Search for the cell housing the specified text and yield its (X, Y) center coordinate. 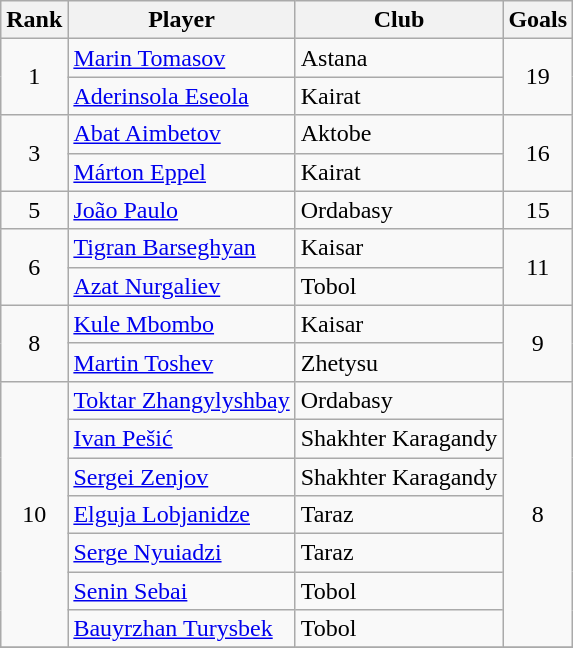
Aderinsola Eseola (182, 96)
Ivan Pešić (182, 438)
Azat Nurgaliev (182, 286)
5 (34, 210)
Abat Aimbetov (182, 134)
9 (538, 343)
Tigran Barseghyan (182, 248)
Bauyrzhan Turysbek (182, 629)
Toktar Zhangylyshbay (182, 400)
6 (34, 267)
João Paulo (182, 210)
Aktobe (399, 134)
Club (399, 20)
Astana (399, 58)
Serge Nyuiadzi (182, 553)
Márton Eppel (182, 172)
Kule Mbombo (182, 324)
3 (34, 153)
19 (538, 77)
Marin Tomasov (182, 58)
Elguja Lobjanidze (182, 515)
15 (538, 210)
Martin Toshev (182, 362)
1 (34, 77)
Player (182, 20)
10 (34, 514)
11 (538, 267)
Sergei Zenjov (182, 477)
Senin Sebai (182, 591)
Goals (538, 20)
16 (538, 153)
Zhetysu (399, 362)
Rank (34, 20)
